Return (x, y) of the center of cell containing provided text 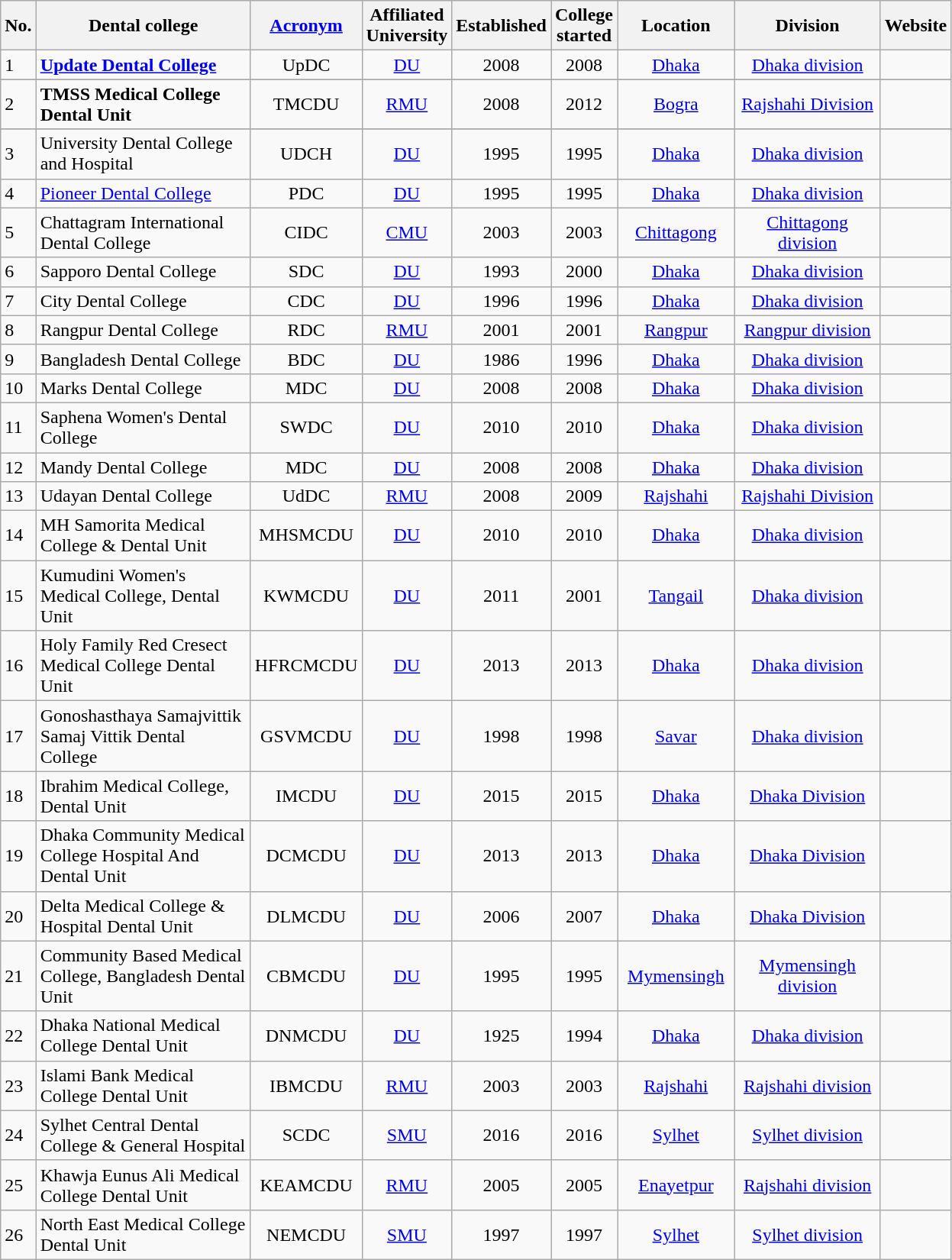
1986 (502, 359)
Gonoshasthaya Samajvittik Samaj Vittik Dental College (144, 736)
6 (18, 272)
KEAMCDU (306, 1185)
Khawja Eunus Ali Medical College Dental Unit (144, 1185)
Community Based Medical College, Bangladesh Dental Unit (144, 976)
17 (18, 736)
2 (18, 104)
2006 (502, 916)
BDC (306, 359)
2012 (585, 104)
SWDC (306, 428)
2009 (585, 496)
Ibrahim Medical College, Dental Unit (144, 796)
26 (18, 1234)
UDCH (306, 154)
Established (502, 26)
Update Dental College (144, 65)
PDC (306, 193)
Tangail (676, 596)
Dental college (144, 26)
UdDC (306, 496)
1994 (585, 1035)
City Dental College (144, 301)
13 (18, 496)
Chittagong (676, 232)
10 (18, 388)
Website (915, 26)
2000 (585, 272)
DLMCDU (306, 916)
Location (676, 26)
11 (18, 428)
SDC (306, 272)
15 (18, 596)
20 (18, 916)
Acronym (306, 26)
Mymensingh (676, 976)
Delta Medical College & Hospital Dental Unit (144, 916)
CMU (407, 232)
University Dental College and Hospital (144, 154)
14 (18, 536)
Pioneer Dental College (144, 193)
NEMCDU (306, 1234)
Enayetpur (676, 1185)
8 (18, 330)
North East Medical College Dental Unit (144, 1234)
Sylhet Central Dental College & General Hospital (144, 1135)
Chittagong division (808, 232)
IBMCDU (306, 1086)
RDC (306, 330)
MHSMCDU (306, 536)
Islami Bank Medical College Dental Unit (144, 1086)
DCMCDU (306, 856)
IMCDU (306, 796)
9 (18, 359)
Bogra (676, 104)
Affiliated University (407, 26)
SCDC (306, 1135)
Marks Dental College (144, 388)
Bangladesh Dental College (144, 359)
No. (18, 26)
2011 (502, 596)
Sapporo Dental College (144, 272)
Saphena Women's Dental College (144, 428)
Udayan Dental College (144, 496)
1993 (502, 272)
1925 (502, 1035)
12 (18, 467)
TMCDU (306, 104)
Rangpur Dental College (144, 330)
Holy Family Red Cresect Medical College Dental Unit (144, 666)
KWMCDU (306, 596)
3 (18, 154)
CDC (306, 301)
UpDC (306, 65)
GSVMCDU (306, 736)
CBMCDU (306, 976)
5 (18, 232)
MH Samorita Medical College & Dental Unit (144, 536)
Savar (676, 736)
23 (18, 1086)
24 (18, 1135)
Chattagram International Dental College (144, 232)
College started (585, 26)
22 (18, 1035)
16 (18, 666)
Rangpur (676, 330)
HFRCMCDU (306, 666)
19 (18, 856)
1 (18, 65)
7 (18, 301)
18 (18, 796)
CIDC (306, 232)
Kumudini Women's Medical College, Dental Unit (144, 596)
2007 (585, 916)
Mymensingh division (808, 976)
4 (18, 193)
Dhaka Community Medical College Hospital And Dental Unit (144, 856)
25 (18, 1185)
Dhaka National Medical College Dental Unit (144, 1035)
TMSS Medical College Dental Unit (144, 104)
Division (808, 26)
21 (18, 976)
Rangpur division (808, 330)
Mandy Dental College (144, 467)
DNMCDU (306, 1035)
